Determine the [X, Y] coordinate at the center of the cell enclosing the given text.  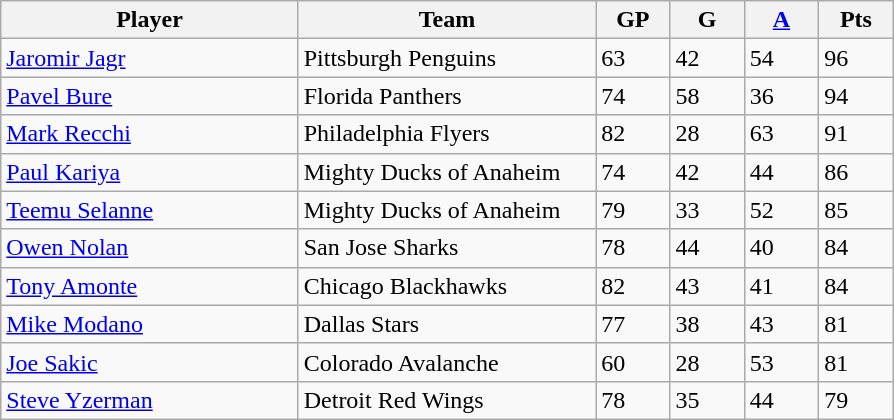
85 [856, 210]
Paul Kariya [150, 172]
Tony Amonte [150, 286]
Team [446, 20]
35 [707, 400]
53 [781, 362]
Pittsburgh Penguins [446, 58]
Teemu Selanne [150, 210]
Colorado Avalanche [446, 362]
54 [781, 58]
Pts [856, 20]
Philadelphia Flyers [446, 134]
Florida Panthers [446, 96]
Owen Nolan [150, 248]
Jaromir Jagr [150, 58]
Mark Recchi [150, 134]
58 [707, 96]
60 [633, 362]
Player [150, 20]
Joe Sakic [150, 362]
77 [633, 324]
Detroit Red Wings [446, 400]
86 [856, 172]
96 [856, 58]
52 [781, 210]
A [781, 20]
36 [781, 96]
94 [856, 96]
GP [633, 20]
Steve Yzerman [150, 400]
Chicago Blackhawks [446, 286]
San Jose Sharks [446, 248]
Pavel Bure [150, 96]
91 [856, 134]
Dallas Stars [446, 324]
Mike Modano [150, 324]
40 [781, 248]
33 [707, 210]
38 [707, 324]
G [707, 20]
41 [781, 286]
